Extract the [X, Y] coordinate from the center of the cell holding the provided text.  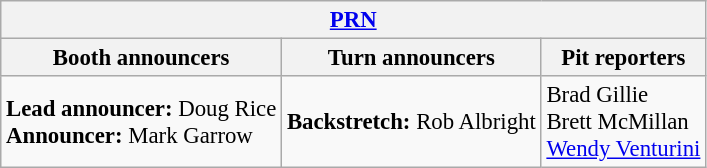
PRN [354, 20]
Lead announcer: Doug RiceAnnouncer: Mark Garrow [142, 122]
Pit reporters [624, 58]
Turn announcers [412, 58]
Booth announcers [142, 58]
Brad GillieBrett McMillanWendy Venturini [624, 122]
Backstretch: Rob Albright [412, 122]
